Return [x, y] of the center of cell containing provided text 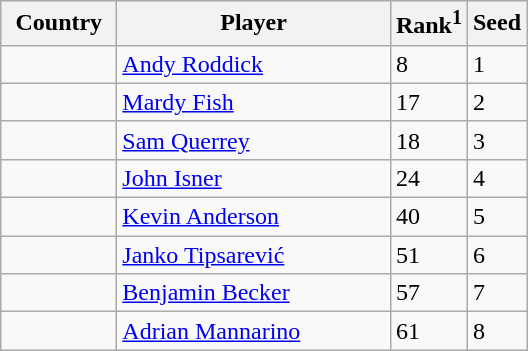
Kevin Anderson [254, 217]
61 [428, 331]
40 [428, 217]
3 [496, 140]
2 [496, 102]
Adrian Mannarino [254, 331]
18 [428, 140]
Janko Tipsarević [254, 255]
4 [496, 178]
Andy Roddick [254, 64]
Country [59, 24]
24 [428, 178]
Player [254, 24]
17 [428, 102]
51 [428, 255]
Mardy Fish [254, 102]
Benjamin Becker [254, 293]
Rank1 [428, 24]
7 [496, 293]
1 [496, 64]
6 [496, 255]
John Isner [254, 178]
Sam Querrey [254, 140]
Seed [496, 24]
5 [496, 217]
57 [428, 293]
